Pinpoint the cell where the given text exists, returning its [x, y] midpoint coordinate. 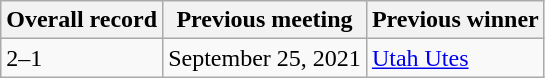
Previous meeting [265, 20]
Previous winner [455, 20]
Overall record [82, 20]
2–1 [82, 58]
Utah Utes [455, 58]
September 25, 2021 [265, 58]
